Provide the (x, y) coordinate of the cell's center where the given text is located.  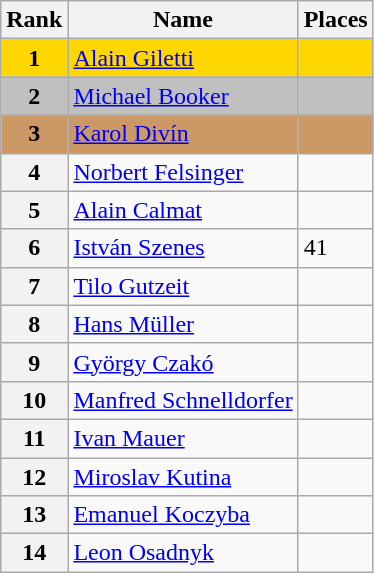
István Szenes (183, 248)
8 (34, 324)
Tilo Gutzeit (183, 286)
13 (34, 515)
Name (183, 20)
7 (34, 286)
Alain Giletti (183, 58)
Norbert Felsinger (183, 172)
Miroslav Kutina (183, 477)
9 (34, 362)
3 (34, 134)
Hans Müller (183, 324)
Leon Osadnyk (183, 553)
12 (34, 477)
2 (34, 96)
1 (34, 58)
4 (34, 172)
Alain Calmat (183, 210)
György Czakó (183, 362)
Emanuel Koczyba (183, 515)
Rank (34, 20)
Ivan Mauer (183, 438)
Manfred Schnelldorfer (183, 400)
Michael Booker (183, 96)
5 (34, 210)
14 (34, 553)
Karol Divín (183, 134)
6 (34, 248)
11 (34, 438)
10 (34, 400)
Places (336, 20)
41 (336, 248)
